Locate the cell with the specified text and output its (X, Y) center coordinate. 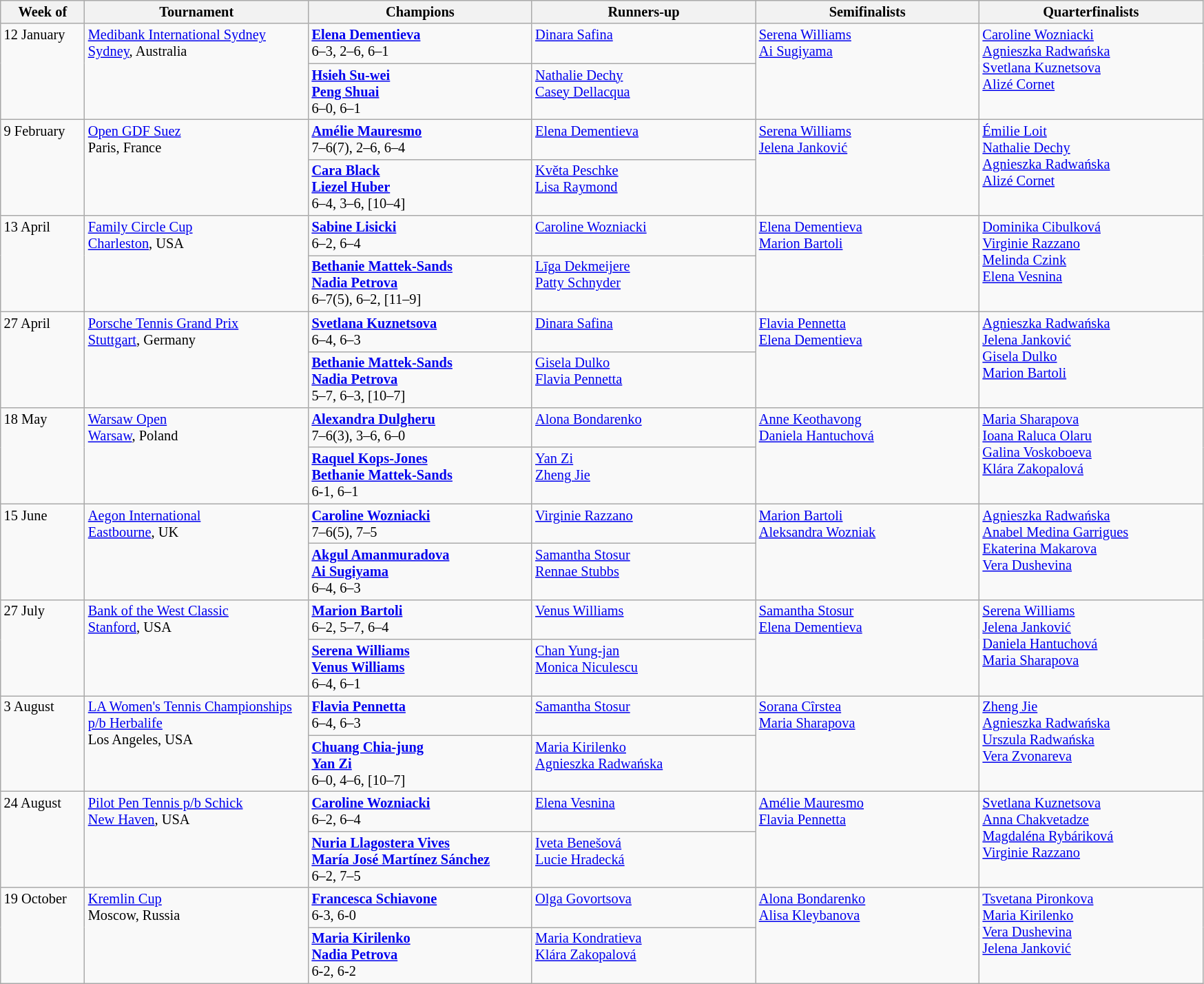
Tournament (197, 12)
27 July (43, 648)
Kremlin Cup Moscow, Russia (197, 936)
Maria Kirilenko Nadia Petrova6-2, 6-2 (420, 955)
Caroline Wozniacki 6–2, 6–4 (420, 811)
Open GDF Suez Paris, France (197, 167)
Serena Williams Jelena Janković (868, 167)
Samantha Stosur Elena Dementieva (868, 648)
Venus Williams (643, 619)
Cara Black Liezel Huber6–4, 3–6, [10–4] (420, 187)
19 October (43, 936)
Marion Bartoli 6–2, 5–7, 6–4 (420, 619)
Elena Dementieva (643, 139)
Pilot Pen Tennis p/b Schick New Haven, USA (197, 839)
Alona Bondarenko (643, 427)
Zheng Jie Agnieszka Radwańska Urszula Radwańska Vera Zvonareva (1091, 743)
3 August (43, 743)
Līga Dekmeijere Patty Schnyder (643, 283)
Nuria Llagostera Vives María José Martínez Sánchez6–2, 7–5 (420, 859)
Maria Sharapova Ioana Raluca Olaru Galina Voskoboeva Klára Zakopalová (1091, 455)
Runners-up (643, 12)
15 June (43, 551)
Iveta Benešová Lucie Hradecká (643, 859)
Serena Williams Venus Williams6–4, 6–1 (420, 668)
Chuang Chia-jung Yan Zi6–0, 4–6, [10–7] (420, 763)
LA Women's Tennis Championships p/b Herbalife Los Angeles, USA (197, 743)
Hsieh Su-wei Peng Shuai 6–0, 6–1 (420, 92)
Alexandra Dulgheru7–6(3), 3–6, 6–0 (420, 427)
18 May (43, 455)
Marion Bartoli Aleksandra Wozniak (868, 551)
Flavia Pennetta 6–4, 6–3 (420, 715)
Samantha Stosur (643, 715)
Serena Williams Ai Sugiyama (868, 72)
13 April (43, 263)
Chan Yung-jan Monica Niculescu (643, 668)
Elena Dementieva Marion Bartoli (868, 263)
Caroline Wozniacki Agnieszka Radwańska Svetlana Kuznetsova Alizé Cornet (1091, 72)
Bethanie Mattek-Sands Nadia Petrova 5–7, 6–3, [10–7] (420, 380)
Aegon International Eastbourne, UK (197, 551)
24 August (43, 839)
Tsvetana Pironkova Maria Kirilenko Vera Dushevina Jelena Janković (1091, 936)
9 February (43, 167)
Sorana Cîrstea Maria Sharapova (868, 743)
Svetlana Kuznetsova Anna Chakvetadze Magdaléna Rybáriková Virginie Razzano (1091, 839)
Agnieszka Radwańska Jelena Janković Gisela Dulko Marion Bartoli (1091, 360)
Quarterfinalists (1091, 12)
27 April (43, 360)
Week of (43, 12)
Agnieszka Radwańska Anabel Medina Garrigues Ekaterina Makarova Vera Dushevina (1091, 551)
Elena Vesnina (643, 811)
Gisela Dulko Flavia Pennetta (643, 380)
Nathalie Dechy Casey Dellacqua (643, 92)
Olga Govortsova (643, 908)
Maria Kirilenko Agnieszka Radwańska (643, 763)
Émilie Loit Nathalie Dechy Agnieszka Radwańska Alizé Cornet (1091, 167)
Amélie Mauresmo 7–6(7), 2–6, 6–4 (420, 139)
Květa Peschke Lisa Raymond (643, 187)
Warsaw Open Warsaw, Poland (197, 455)
Yan Zi Zheng Jie (643, 475)
Amélie Mauresmo Flavia Pennetta (868, 839)
Champions (420, 12)
Serena Williams Jelena Janković Daniela Hantuchová Maria Sharapova (1091, 648)
Elena Dementieva 6–3, 2–6, 6–1 (420, 43)
Family Circle Cup Charleston, USA (197, 263)
Caroline Wozniacki (643, 236)
Porsche Tennis Grand Prix Stuttgart, Germany (197, 360)
Bank of the West Classic Stanford, USA (197, 648)
Dominika Cibulková Virginie Razzano Melinda Czink Elena Vesnina (1091, 263)
Raquel Kops-Jones Bethanie Mattek-Sands 6-1, 6–1 (420, 475)
Akgul Amanmuradova Ai Sugiyama6–4, 6–3 (420, 571)
Maria Kondratieva Klára Zakopalová (643, 955)
Flavia Pennetta Elena Dementieva (868, 360)
Alona Bondarenko Alisa Kleybanova (868, 936)
Sabine Lisicki 6–2, 6–4 (420, 236)
Samantha Stosur Rennae Stubbs (643, 571)
Bethanie Mattek-Sands Nadia Petrova 6–7(5), 6–2, [11–9] (420, 283)
12 January (43, 72)
Anne Keothavong Daniela Hantuchová (868, 455)
Francesca Schiavone 6-3, 6-0 (420, 908)
Virginie Razzano (643, 524)
Svetlana Kuznetsova 6–4, 6–3 (420, 331)
Medibank International Sydney Sydney, Australia (197, 72)
Semifinalists (868, 12)
Caroline Wozniacki7–6(5), 7–5 (420, 524)
